Extract the [x, y] coordinate from the center of the cell holding the provided text.  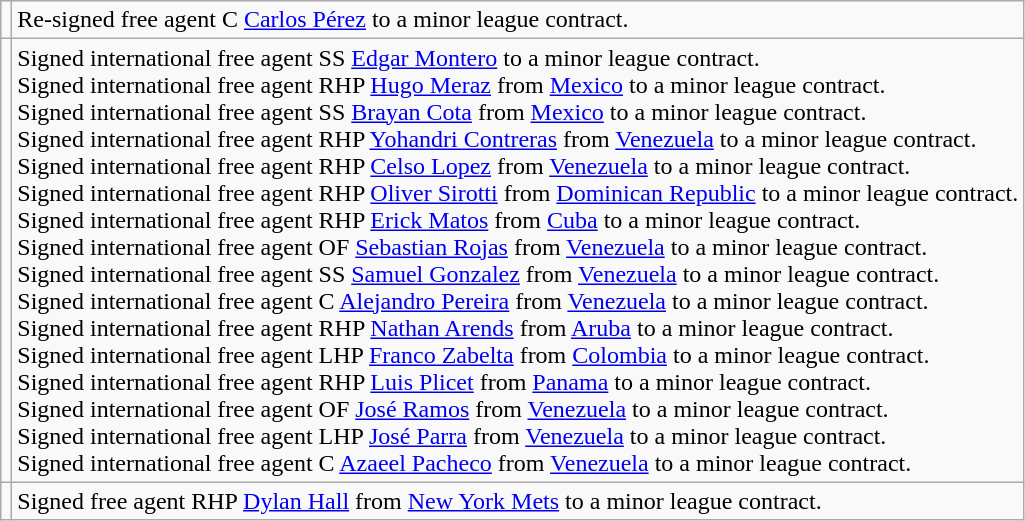
Signed free agent RHP Dylan Hall from New York Mets to a minor league contract. [518, 501]
Re-signed free agent C Carlos Pérez to a minor league contract. [518, 20]
